Extract the (x, y) coordinate from the center of the cell holding the provided text.  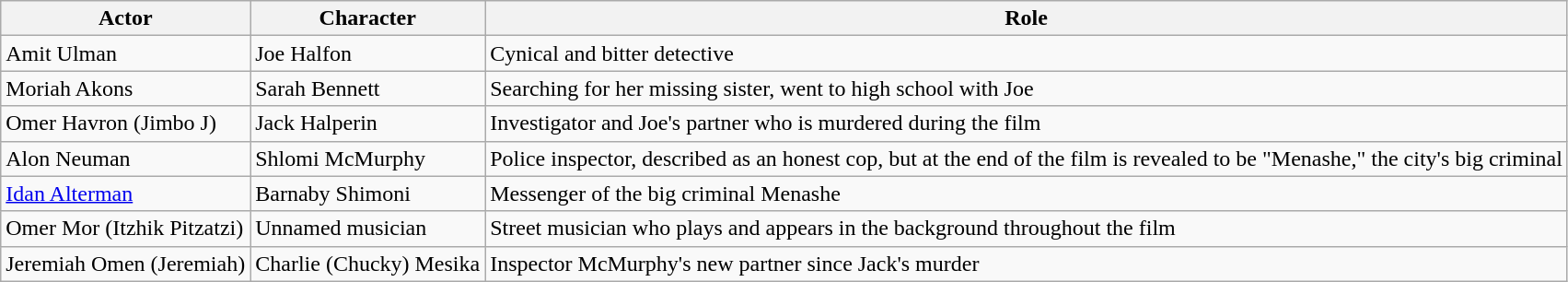
Joe Halfon (368, 53)
Idan Alterman (125, 194)
Jeremiah Omen (Jeremiah) (125, 264)
Jack Halperin (368, 123)
Police inspector, described as an honest cop, but at the end of the film is revealed to be "Menashe," the city's big criminal (1027, 159)
Character (368, 18)
Moriah Akons (125, 88)
Cynical and bitter detective (1027, 53)
Street musician who plays and appears in the background throughout the film (1027, 229)
Barnaby Shimoni (368, 194)
Actor (125, 18)
Shlomi McMurphy (368, 159)
Charlie (Chucky) Mesika (368, 264)
Investigator and Joe's partner who is murdered during the film (1027, 123)
Role (1027, 18)
Omer Havron (Jimbo J) (125, 123)
Unnamed musician (368, 229)
Inspector McMurphy's new partner since Jack's murder (1027, 264)
Messenger of the big criminal Menashe (1027, 194)
Alon Neuman (125, 159)
Searching for her missing sister, went to high school with Joe (1027, 88)
Amit Ulman (125, 53)
Omer Mor (Itzhik Pitzatzi) (125, 229)
Sarah Bennett (368, 88)
